Provide the (X, Y) coordinate of the cell's center where the given text is located.  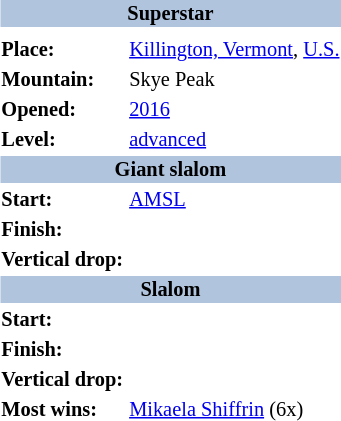
Place: (62, 50)
Mountain: (62, 80)
Slalom (170, 290)
Level: (62, 140)
AMSL (234, 200)
Superstar (170, 14)
Giant slalom (170, 170)
Skye Peak (234, 80)
2016 (234, 110)
Opened: (62, 110)
Killington, Vermont, U.S. (234, 50)
advanced (234, 140)
